Capture the cell that displays the provided text and extract its [x, y] central coordinate. 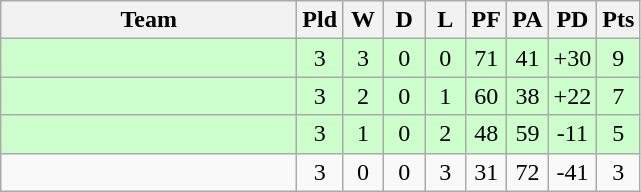
7 [618, 96]
71 [486, 58]
48 [486, 134]
59 [528, 134]
-11 [572, 134]
9 [618, 58]
PD [572, 20]
Team [149, 20]
31 [486, 172]
72 [528, 172]
W [364, 20]
60 [486, 96]
+30 [572, 58]
PF [486, 20]
PA [528, 20]
D [404, 20]
-41 [572, 172]
41 [528, 58]
Pts [618, 20]
Pld [320, 20]
5 [618, 134]
L [446, 20]
38 [528, 96]
+22 [572, 96]
